Scan for the cell matching the given text and deliver its [X, Y] coordinate at center. 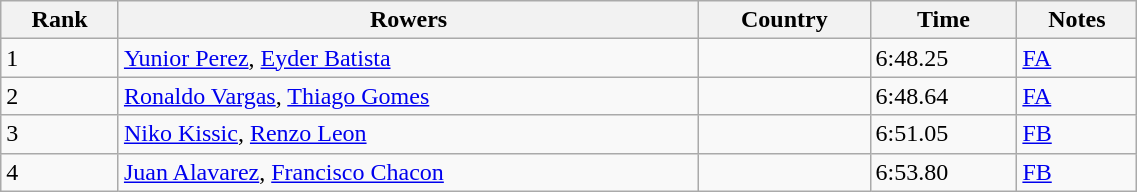
6:48.25 [944, 58]
4 [60, 172]
Country [784, 20]
6:48.64 [944, 96]
Niko Kissic, Renzo Leon [408, 134]
Rank [60, 20]
6:51.05 [944, 134]
Notes [1077, 20]
3 [60, 134]
6:53.80 [944, 172]
2 [60, 96]
Time [944, 20]
Yunior Perez, Eyder Batista [408, 58]
Rowers [408, 20]
Ronaldo Vargas, Thiago Gomes [408, 96]
Juan Alavarez, Francisco Chacon [408, 172]
1 [60, 58]
